Provide the (X, Y) coordinate of the cell's center where the given text is located.  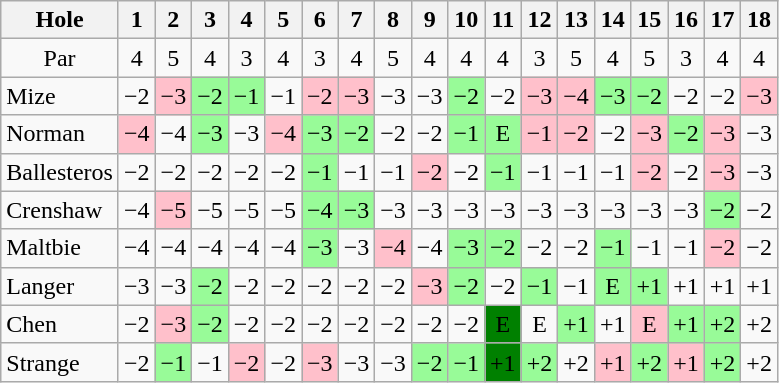
2 (174, 20)
Langer (60, 286)
Ballesteros (60, 172)
Norman (60, 134)
7 (356, 20)
18 (760, 20)
12 (540, 20)
Crenshaw (60, 210)
15 (650, 20)
14 (612, 20)
Chen (60, 324)
Par (60, 58)
Maltbie (60, 248)
8 (394, 20)
1 (136, 20)
13 (576, 20)
11 (504, 20)
Hole (60, 20)
17 (722, 20)
9 (430, 20)
10 (466, 20)
6 (320, 20)
Mize (60, 96)
16 (686, 20)
Strange (60, 362)
